Return the (x, y) coordinate for the center point of the cell that contains the specified text.  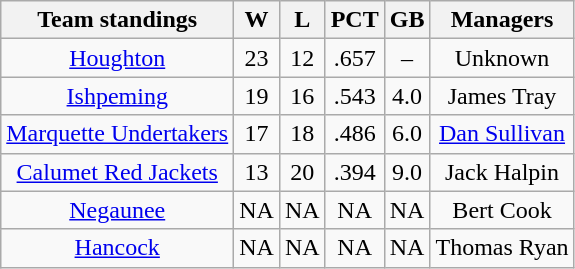
Team standings (118, 20)
.657 (354, 58)
W (257, 20)
Hancock (118, 248)
23 (257, 58)
6.0 (407, 134)
.486 (354, 134)
19 (257, 96)
4.0 (407, 96)
13 (257, 172)
.543 (354, 96)
Marquette Undertakers (118, 134)
Jack Halpin (502, 172)
9.0 (407, 172)
Thomas Ryan (502, 248)
Dan Sullivan (502, 134)
17 (257, 134)
PCT (354, 20)
Ishpeming (118, 96)
L (302, 20)
Houghton (118, 58)
20 (302, 172)
16 (302, 96)
Negaunee (118, 210)
18 (302, 134)
GB (407, 20)
Calumet Red Jackets (118, 172)
Managers (502, 20)
James Tray (502, 96)
12 (302, 58)
Bert Cook (502, 210)
– (407, 58)
Unknown (502, 58)
.394 (354, 172)
